Scan for the cell matching the given text and deliver its (x, y) coordinate at center. 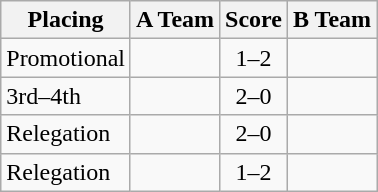
Promotional (66, 58)
B Team (332, 20)
3rd–4th (66, 96)
Placing (66, 20)
Score (254, 20)
A Team (174, 20)
